Identify which cell holds the provided text, then report its [x, y] central coordinate. 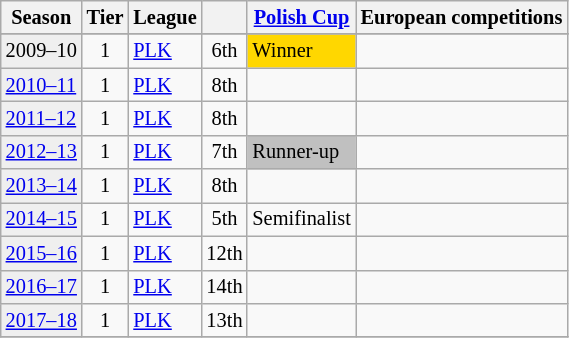
2012–13 [42, 152]
Runner-up [301, 152]
13th [225, 320]
2017–18 [42, 320]
Polish Cup [301, 17]
Tier [106, 17]
7th [225, 152]
2009–10 [42, 51]
2015–16 [42, 253]
European competitions [462, 17]
5th [225, 219]
2011–12 [42, 118]
Season [42, 17]
12th [225, 253]
Semifinalist [301, 219]
6th [225, 51]
2010–11 [42, 85]
Winner [301, 51]
2014–15 [42, 219]
League [164, 17]
14th [225, 287]
2016–17 [42, 287]
2013–14 [42, 186]
